Provide the [x, y] coordinate of the cell's center where the given text is located.  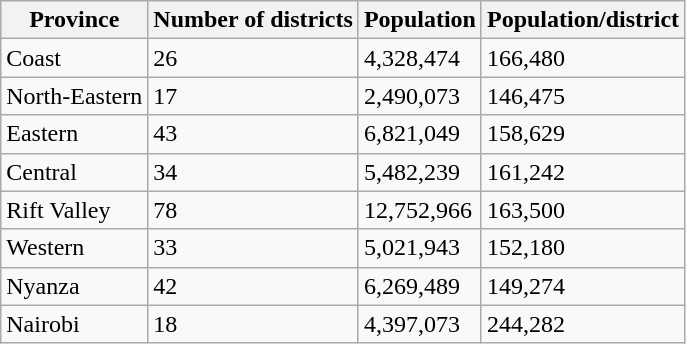
17 [254, 96]
Province [74, 20]
12,752,966 [420, 210]
166,480 [582, 58]
146,475 [582, 96]
33 [254, 248]
Population/district [582, 20]
Western [74, 248]
149,274 [582, 286]
Coast [74, 58]
2,490,073 [420, 96]
78 [254, 210]
43 [254, 134]
244,282 [582, 324]
4,397,073 [420, 324]
34 [254, 172]
Central [74, 172]
5,482,239 [420, 172]
4,328,474 [420, 58]
158,629 [582, 134]
6,821,049 [420, 134]
Nairobi [74, 324]
Eastern [74, 134]
161,242 [582, 172]
Nyanza [74, 286]
Population [420, 20]
152,180 [582, 248]
North-Eastern [74, 96]
Number of districts [254, 20]
6,269,489 [420, 286]
18 [254, 324]
Rift Valley [74, 210]
42 [254, 286]
26 [254, 58]
5,021,943 [420, 248]
163,500 [582, 210]
